Return the [X, Y] coordinate for the center point of the cell that contains the specified text.  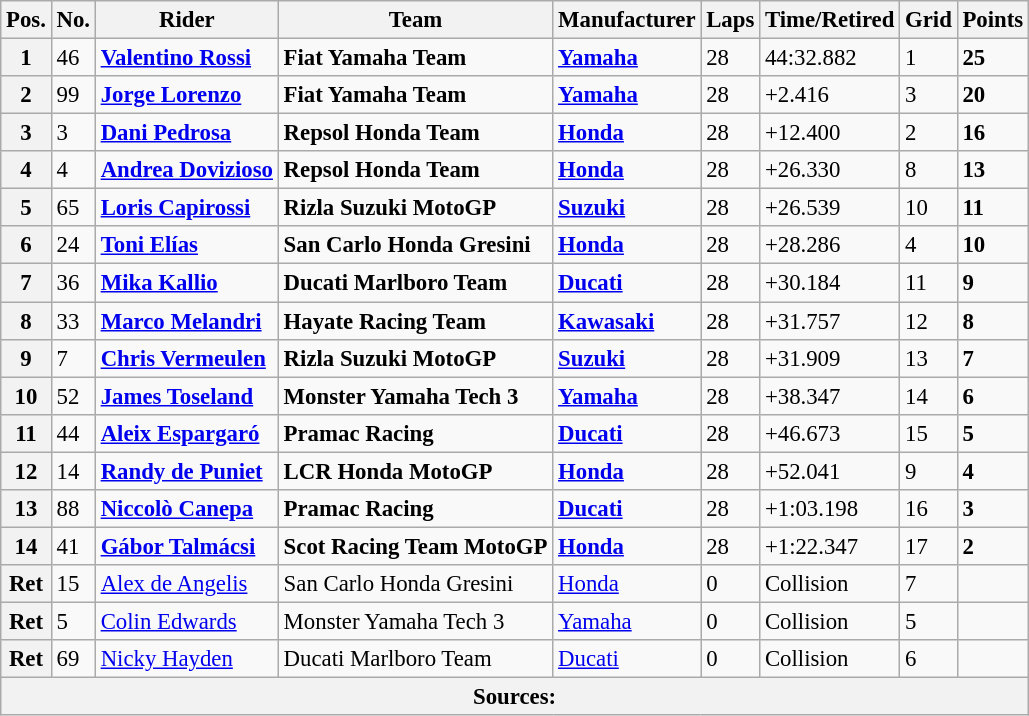
Aleix Espargaró [186, 433]
Colin Edwards [186, 621]
69 [73, 659]
99 [73, 95]
+1:22.347 [830, 546]
Loris Capirossi [186, 208]
65 [73, 208]
44:32.882 [830, 58]
+26.539 [830, 208]
+26.330 [830, 170]
Marco Melandri [186, 321]
Randy de Puniet [186, 471]
Toni Elías [186, 245]
Team [415, 20]
+1:03.198 [830, 509]
+2.416 [830, 95]
Andrea Dovizioso [186, 170]
Points [992, 20]
Niccolò Canepa [186, 509]
Pos. [26, 20]
Scot Racing Team MotoGP [415, 546]
33 [73, 321]
+12.400 [830, 133]
Time/Retired [830, 20]
25 [992, 58]
Manufacturer [627, 20]
+31.909 [830, 358]
20 [992, 95]
James Toseland [186, 396]
Valentino Rossi [186, 58]
Nicky Hayden [186, 659]
88 [73, 509]
52 [73, 396]
Alex de Angelis [186, 584]
+52.041 [830, 471]
41 [73, 546]
Hayate Racing Team [415, 321]
17 [928, 546]
+46.673 [830, 433]
Dani Pedrosa [186, 133]
+28.286 [830, 245]
+30.184 [830, 283]
Grid [928, 20]
Rider [186, 20]
No. [73, 20]
36 [73, 283]
Gábor Talmácsi [186, 546]
Kawasaki [627, 321]
Jorge Lorenzo [186, 95]
LCR Honda MotoGP [415, 471]
+38.347 [830, 396]
46 [73, 58]
24 [73, 245]
Sources: [515, 697]
Laps [730, 20]
Chris Vermeulen [186, 358]
Mika Kallio [186, 283]
+31.757 [830, 321]
44 [73, 433]
